Scan for the cell matching the given text and deliver its [X, Y] coordinate at center. 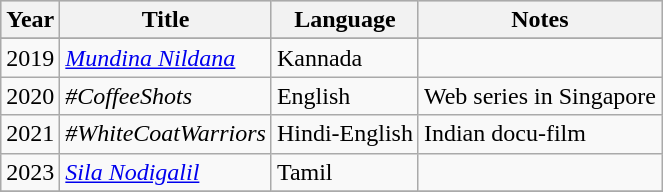
Web series in Singapore [540, 96]
Mundina Nildana [166, 58]
#WhiteCoatWarriors [166, 134]
2021 [30, 134]
2019 [30, 58]
Indian docu-film [540, 134]
2020 [30, 96]
Notes [540, 20]
#CoffeeShots [166, 96]
2023 [30, 172]
Year [30, 20]
Kannada [344, 58]
Hindi-English [344, 134]
Tamil [344, 172]
English [344, 96]
Sila Nodigalil [166, 172]
Title [166, 20]
Language [344, 20]
